Extract the [X, Y] coordinate from the center of the cell holding the provided text.  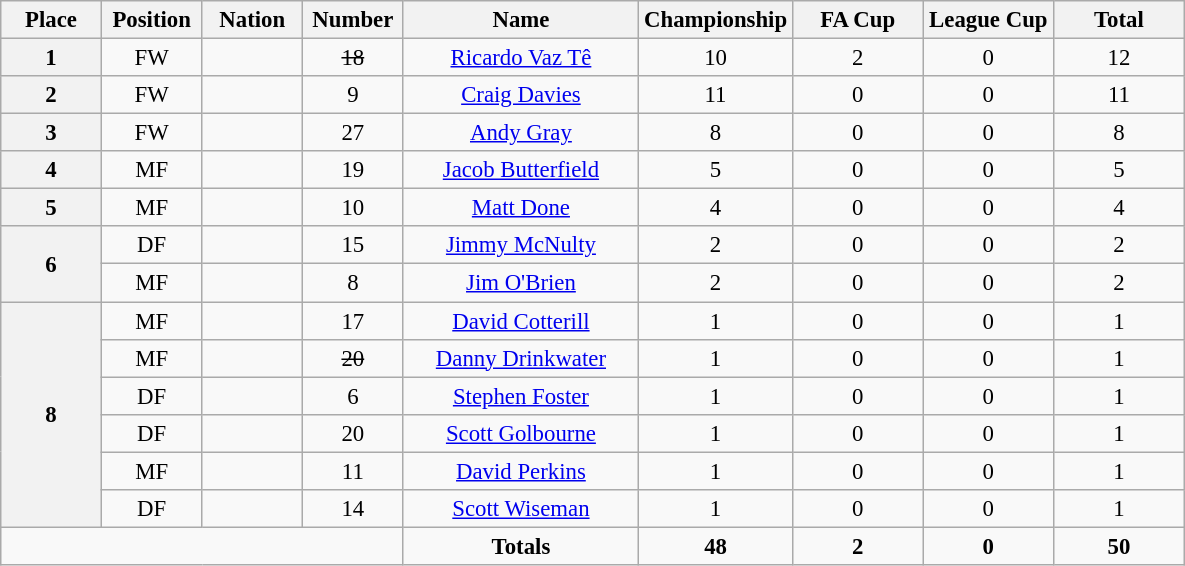
3 [52, 133]
Danny Drinkwater [521, 358]
Andy Gray [521, 133]
48 [716, 546]
50 [1120, 546]
Totals [521, 546]
Position [152, 20]
Jimmy McNulty [521, 245]
9 [354, 95]
18 [354, 58]
Championship [716, 20]
Scott Wiseman [521, 509]
27 [354, 133]
14 [354, 509]
Stephen Foster [521, 396]
Total [1120, 20]
Matt Done [521, 208]
19 [354, 170]
Craig Davies [521, 95]
Name [521, 20]
12 [1120, 58]
Place [52, 20]
David Cotterill [521, 321]
Number [354, 20]
FA Cup [858, 20]
David Perkins [521, 471]
Nation [252, 20]
Jim O'Brien [521, 283]
Scott Golbourne [521, 433]
15 [354, 245]
17 [354, 321]
Jacob Butterfield [521, 170]
Ricardo Vaz Tê [521, 58]
League Cup [988, 20]
